Find where the given text appears and provide that cell's center as (X, Y) coordinate. 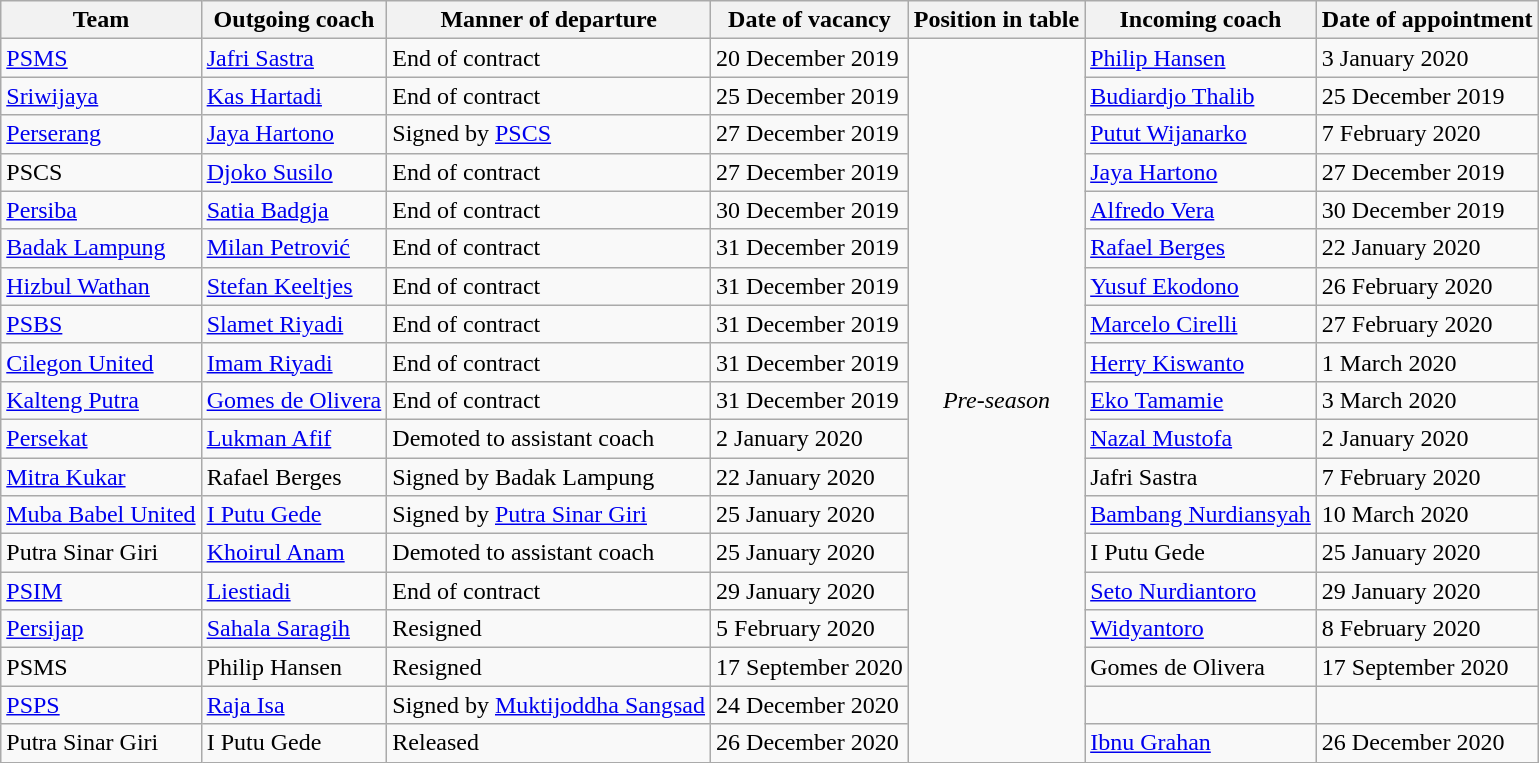
Cilegon United (101, 362)
Khoirul Anam (294, 553)
Liestiadi (294, 591)
8 February 2020 (1427, 629)
Satia Badgja (294, 210)
Imam Riyadi (294, 362)
Perserang (101, 134)
Lukman Afif (294, 438)
Sahala Saragih (294, 629)
26 February 2020 (1427, 286)
Kalteng Putra (101, 400)
Released (549, 743)
Date of vacancy (810, 20)
Eko Tamamie (1201, 400)
Widyantoro (1201, 629)
Kas Hartadi (294, 96)
Persijap (101, 629)
PSIM (101, 591)
Ibnu Grahan (1201, 743)
Raja Isa (294, 705)
3 March 2020 (1427, 400)
Outgoing coach (294, 20)
Team (101, 20)
Alfredo Vera (1201, 210)
Pre-season (996, 400)
Signed by Badak Lampung (549, 477)
PSCS (101, 172)
Position in table (996, 20)
Mitra Kukar (101, 477)
Date of appointment (1427, 20)
Djoko Susilo (294, 172)
Persiba (101, 210)
Hizbul Wathan (101, 286)
Yusuf Ekodono (1201, 286)
Stefan Keeltjes (294, 286)
10 March 2020 (1427, 515)
Sriwijaya (101, 96)
Signed by PSCS (549, 134)
Budiardjo Thalib (1201, 96)
20 December 2019 (810, 58)
Muba Babel United (101, 515)
Seto Nurdiantoro (1201, 591)
1 March 2020 (1427, 362)
Signed by Putra Sinar Giri (549, 515)
Badak Lampung (101, 248)
5 February 2020 (810, 629)
27 February 2020 (1427, 324)
PSBS (101, 324)
Incoming coach (1201, 20)
Putut Wijanarko (1201, 134)
Marcelo Cirelli (1201, 324)
PSPS (101, 705)
Milan Petrović (294, 248)
Persekat (101, 438)
Manner of departure (549, 20)
3 January 2020 (1427, 58)
Slamet Riyadi (294, 324)
Signed by Muktijoddha Sangsad (549, 705)
Nazal Mustofa (1201, 438)
24 December 2020 (810, 705)
Bambang Nurdiansyah (1201, 515)
Herry Kiswanto (1201, 362)
